Scan for the cell matching the given text and deliver its (x, y) coordinate at center. 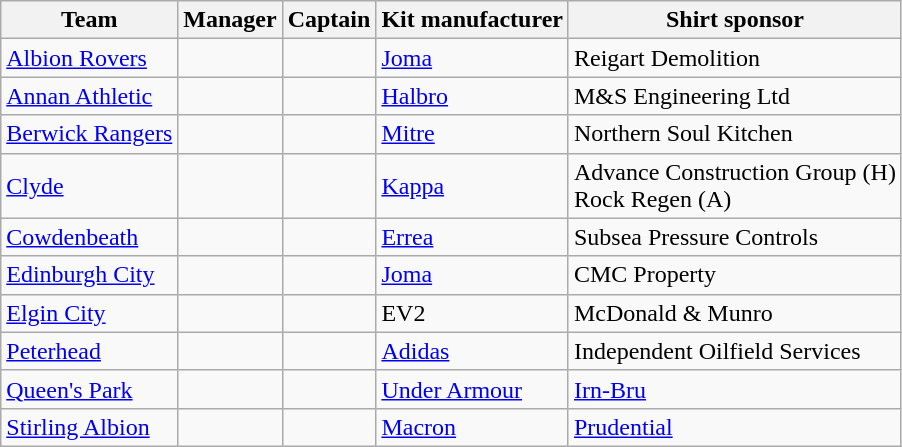
Annan Athletic (90, 96)
Mitre (472, 134)
Captain (329, 20)
Prudential (734, 427)
McDonald & Munro (734, 313)
M&S Engineering Ltd (734, 96)
Northern Soul Kitchen (734, 134)
Stirling Albion (90, 427)
Errea (472, 237)
Under Armour (472, 389)
Team (90, 20)
Advance Construction Group (H) Rock Regen (A) (734, 186)
Macron (472, 427)
Berwick Rangers (90, 134)
Manager (230, 20)
Adidas (472, 351)
Clyde (90, 186)
Kit manufacturer (472, 20)
Albion Rovers (90, 58)
Edinburgh City (90, 275)
Queen's Park (90, 389)
Elgin City (90, 313)
EV2 (472, 313)
Kappa (472, 186)
Subsea Pressure Controls (734, 237)
CMC Property (734, 275)
Reigart Demolition (734, 58)
Irn-Bru (734, 389)
Peterhead (90, 351)
Halbro (472, 96)
Independent Oilfield Services (734, 351)
Cowdenbeath (90, 237)
Shirt sponsor (734, 20)
